Identify which cell holds the provided text, then report its (x, y) central coordinate. 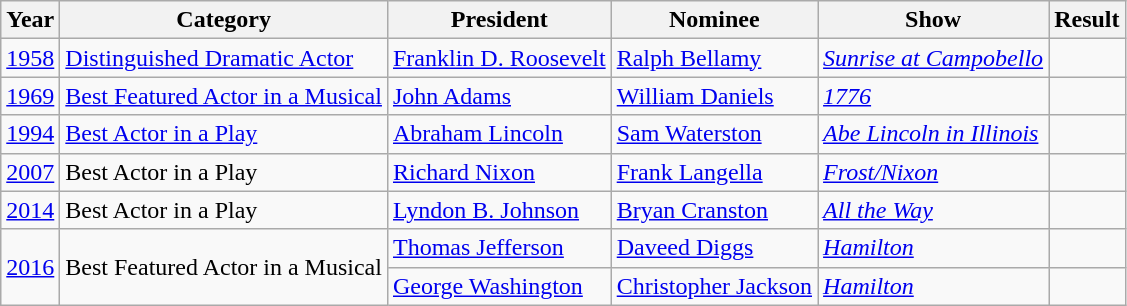
Christopher Jackson (714, 286)
Bryan Cranston (714, 210)
George Washington (499, 286)
Daveed Diggs (714, 248)
All the Way (934, 210)
Sunrise at Campobello (934, 58)
Abraham Lincoln (499, 134)
2014 (30, 210)
1994 (30, 134)
John Adams (499, 96)
Nominee (714, 20)
Sam Waterston (714, 134)
William Daniels (714, 96)
Distinguished Dramatic Actor (224, 58)
Frost/Nixon (934, 172)
Result (1087, 20)
Franklin D. Roosevelt (499, 58)
Show (934, 20)
2016 (30, 267)
Abe Lincoln in Illinois (934, 134)
Frank Langella (714, 172)
Richard Nixon (499, 172)
2007 (30, 172)
Lyndon B. Johnson (499, 210)
President (499, 20)
Thomas Jefferson (499, 248)
Ralph Bellamy (714, 58)
1776 (934, 96)
1958 (30, 58)
Category (224, 20)
1969 (30, 96)
Year (30, 20)
